Capture the cell that displays the provided text and extract its [x, y] central coordinate. 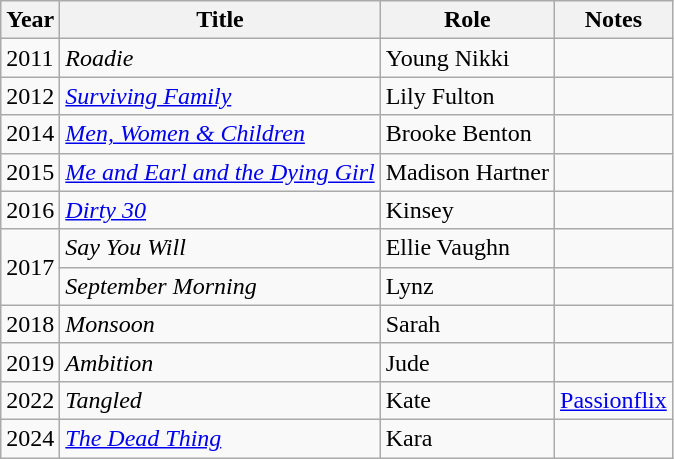
2018 [30, 324]
Jude [467, 362]
2015 [30, 172]
Sarah [467, 324]
Tangled [220, 400]
2016 [30, 210]
Ambition [220, 362]
2012 [30, 96]
September Morning [220, 286]
Kara [467, 438]
Kinsey [467, 210]
Ellie Vaughn [467, 248]
Men, Women & Children [220, 134]
2014 [30, 134]
Me and Earl and the Dying Girl [220, 172]
Lynz [467, 286]
Surviving Family [220, 96]
Say You Will [220, 248]
Kate [467, 400]
2011 [30, 58]
Dirty 30 [220, 210]
Year [30, 20]
2017 [30, 267]
2019 [30, 362]
Monsoon [220, 324]
Title [220, 20]
Passionflix [614, 400]
2022 [30, 400]
2024 [30, 438]
Brooke Benton [467, 134]
Madison Hartner [467, 172]
Notes [614, 20]
Young Nikki [467, 58]
Lily Fulton [467, 96]
Roadie [220, 58]
The Dead Thing [220, 438]
Role [467, 20]
